Output the [X, Y] coordinate of the center of the cell containing the given text.  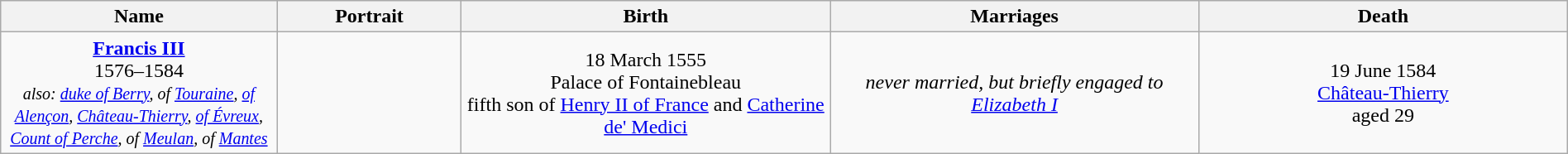
never married, but briefly engaged to Elizabeth I [1015, 93]
Marriages [1015, 17]
18 March 1555Palace of Fontainebleaufifth son of Henry II of France and Catherine de' Medici [646, 93]
19 June 1584Château-Thierryaged 29 [1383, 93]
Name [139, 17]
Francis III1576–1584also: duke of Berry, of Touraine, of Alençon, Château-Thierry, of Évreux, Count of Perche, of Meulan, of Mantes [139, 93]
Portrait [369, 17]
Death [1383, 17]
Birth [646, 17]
